From the cell containing the given text, extract its center point as [x, y] coordinate. 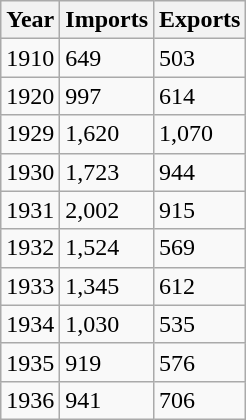
1934 [30, 324]
1933 [30, 286]
576 [200, 362]
706 [200, 400]
Year [30, 20]
1932 [30, 248]
997 [107, 96]
1920 [30, 96]
1936 [30, 400]
1,030 [107, 324]
Imports [107, 20]
1931 [30, 210]
649 [107, 58]
2,002 [107, 210]
Exports [200, 20]
569 [200, 248]
1929 [30, 134]
941 [107, 400]
535 [200, 324]
944 [200, 172]
503 [200, 58]
1,524 [107, 248]
1,070 [200, 134]
915 [200, 210]
1,723 [107, 172]
614 [200, 96]
1910 [30, 58]
1930 [30, 172]
919 [107, 362]
1,620 [107, 134]
1935 [30, 362]
612 [200, 286]
1,345 [107, 286]
